Detect which cell encompasses the target text, then output its [x, y] center coordinate. 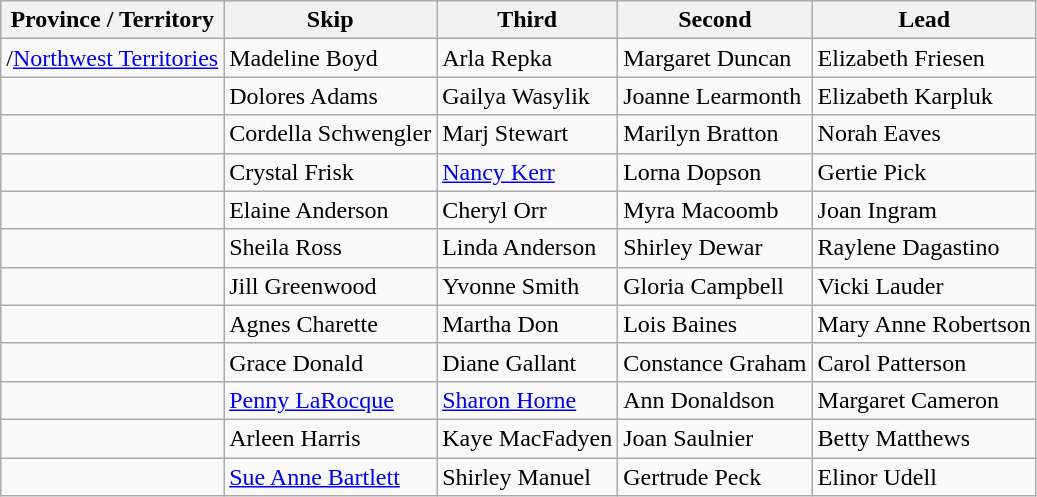
Margaret Duncan [715, 58]
/Northwest Territories [112, 58]
Gloria Campbell [715, 286]
Skip [330, 20]
Raylene Dagastino [924, 248]
Kaye MacFadyen [528, 438]
Gertie Pick [924, 172]
Joan Saulnier [715, 438]
Lead [924, 20]
Cheryl Orr [528, 210]
Vicki Lauder [924, 286]
Yvonne Smith [528, 286]
Sharon Horne [528, 400]
Arla Repka [528, 58]
Margaret Cameron [924, 400]
Penny LaRocque [330, 400]
Arleen Harris [330, 438]
Carol Patterson [924, 362]
Third [528, 20]
Shirley Dewar [715, 248]
Joan Ingram [924, 210]
Marilyn Bratton [715, 134]
Ann Donaldson [715, 400]
Elinor Udell [924, 477]
Linda Anderson [528, 248]
Lois Baines [715, 324]
Elizabeth Friesen [924, 58]
Jill Greenwood [330, 286]
Gailya Wasylik [528, 96]
Diane Gallant [528, 362]
Elaine Anderson [330, 210]
Myra Macoomb [715, 210]
Sheila Ross [330, 248]
Norah Eaves [924, 134]
Nancy Kerr [528, 172]
Second [715, 20]
Lorna Dopson [715, 172]
Martha Don [528, 324]
Madeline Boyd [330, 58]
Province / Territory [112, 20]
Constance Graham [715, 362]
Crystal Frisk [330, 172]
Shirley Manuel [528, 477]
Marj Stewart [528, 134]
Betty Matthews [924, 438]
Gertrude Peck [715, 477]
Sue Anne Bartlett [330, 477]
Grace Donald [330, 362]
Cordella Schwengler [330, 134]
Joanne Learmonth [715, 96]
Agnes Charette [330, 324]
Mary Anne Robertson [924, 324]
Dolores Adams [330, 96]
Elizabeth Karpluk [924, 96]
